Provide the [X, Y] coordinate of the cell's center where the given text is located.  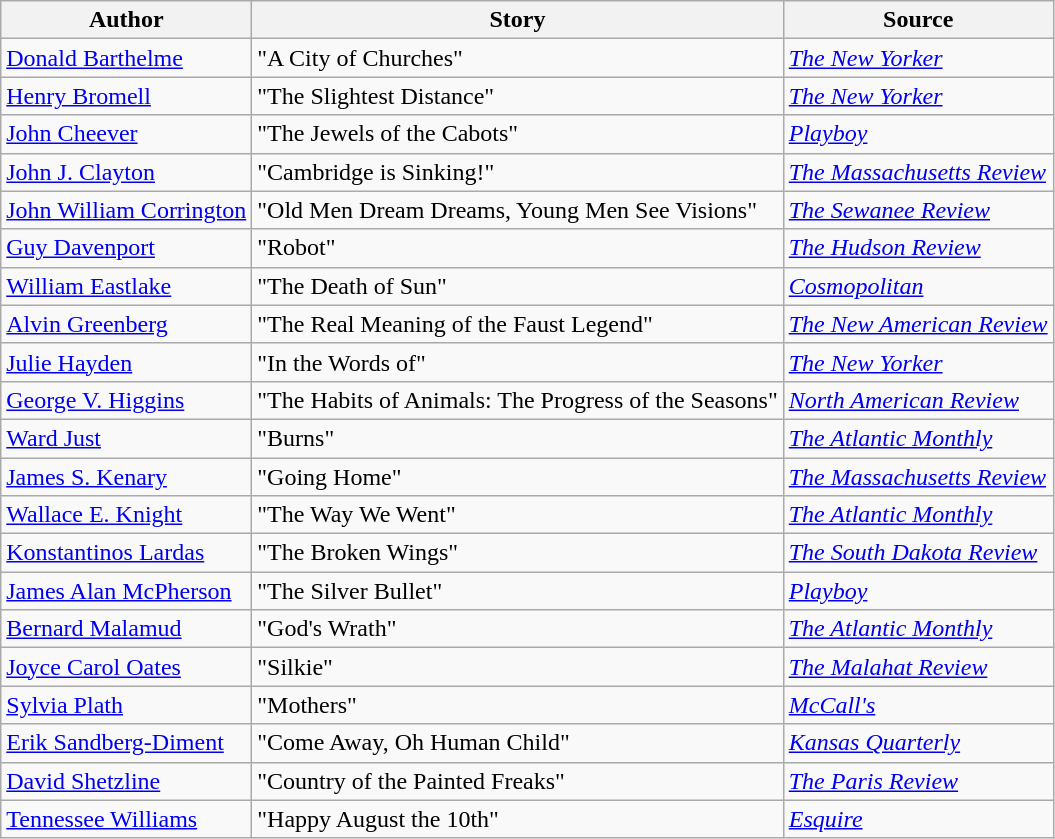
"The Broken Wings" [518, 553]
"Going Home" [518, 477]
"The Habits of Animals: The Progress of the Seasons" [518, 400]
The Malahat Review [918, 667]
Joyce Carol Oates [126, 667]
David Shetzline [126, 781]
Julie Hayden [126, 362]
"Cambridge is Sinking!" [518, 172]
"Burns" [518, 438]
"Mothers" [518, 705]
"Happy August the 10th" [518, 819]
Erik Sandberg-Diment [126, 743]
Alvin Greenberg [126, 324]
Cosmopolitan [918, 286]
The South Dakota Review [918, 553]
"The Real Meaning of the Faust Legend" [518, 324]
"God's Wrath" [518, 629]
"In the Words of" [518, 362]
Konstantinos Lardas [126, 553]
Henry Bromell [126, 96]
"The Jewels of the Cabots" [518, 134]
George V. Higgins [126, 400]
Author [126, 20]
"Come Away, Oh Human Child" [518, 743]
"The Slightest Distance" [518, 96]
Guy Davenport [126, 248]
McCall's [918, 705]
Esquire [918, 819]
John Cheever [126, 134]
John William Corrington [126, 210]
The Sewanee Review [918, 210]
"The Death of Sun" [518, 286]
Story [518, 20]
Source [918, 20]
The Hudson Review [918, 248]
The New American Review [918, 324]
North American Review [918, 400]
The Paris Review [918, 781]
Ward Just [126, 438]
"Robot" [518, 248]
"The Way We Went" [518, 515]
Kansas Quarterly [918, 743]
"Country of the Painted Freaks" [518, 781]
James Alan McPherson [126, 591]
"A City of Churches" [518, 58]
"Old Men Dream Dreams, Young Men See Visions" [518, 210]
John J. Clayton [126, 172]
"Silkie" [518, 667]
Wallace E. Knight [126, 515]
"The Silver Bullet" [518, 591]
Sylvia Plath [126, 705]
Tennessee Williams [126, 819]
Bernard Malamud [126, 629]
James S. Kenary [126, 477]
Donald Barthelme [126, 58]
William Eastlake [126, 286]
